Output the [x, y] coordinate of the center of the cell containing the given text.  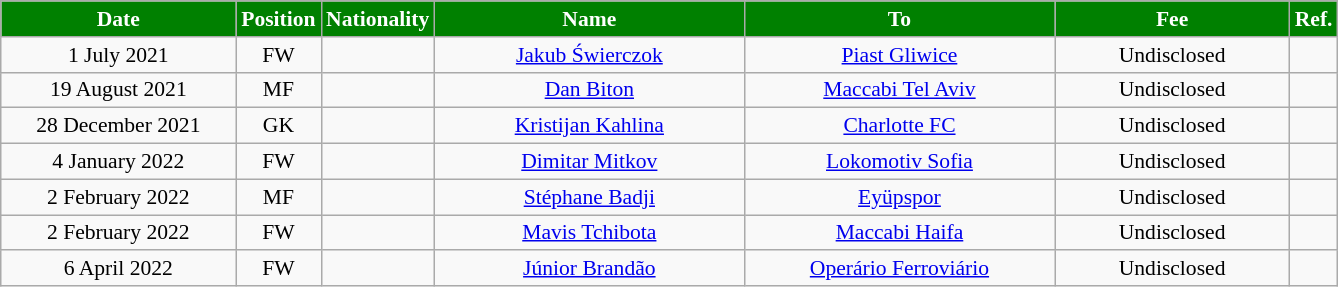
Name [589, 19]
4 January 2022 [118, 162]
Maccabi Tel Aviv [899, 90]
Ref. [1314, 19]
Jakub Świerczok [589, 55]
Piast Gliwice [899, 55]
Lokomotiv Sofia [899, 162]
Dan Biton [589, 90]
6 April 2022 [118, 269]
Position [278, 19]
Maccabi Haifa [899, 233]
Eyüpspor [899, 197]
Charlotte FC [899, 126]
Kristijan Kahlina [589, 126]
19 August 2021 [118, 90]
28 December 2021 [118, 126]
Mavis Tchibota [589, 233]
Date [118, 19]
1 July 2021 [118, 55]
Dimitar Mitkov [589, 162]
Operário Ferroviário [899, 269]
Nationality [378, 19]
To [899, 19]
GK [278, 126]
Júnior Brandão [589, 269]
Fee [1172, 19]
Stéphane Badji [589, 197]
